Determine the [X, Y] coordinate at the center of the cell enclosing the given text.  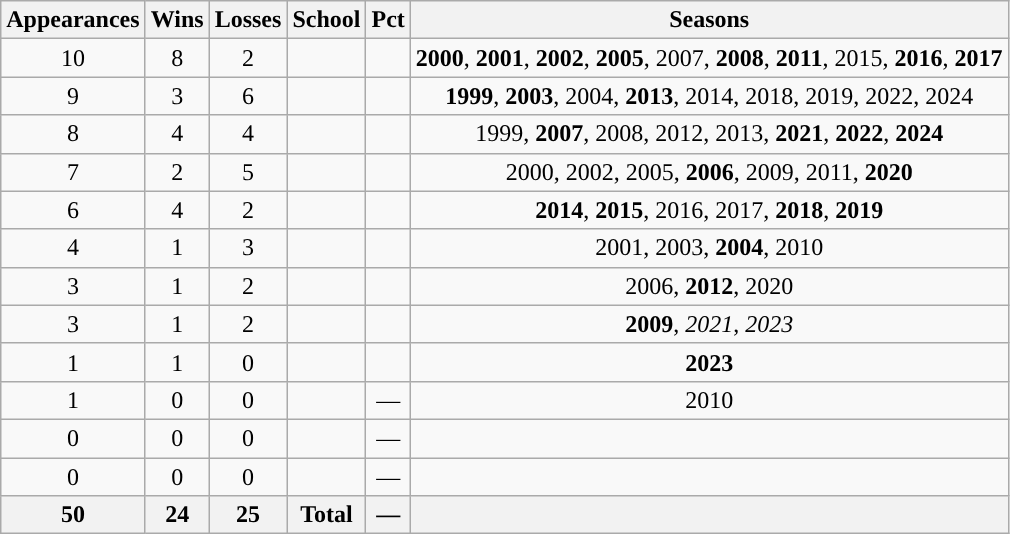
2006, 2012, 2020 [709, 286]
1999, 2007, 2008, 2012, 2013, 2021, 2022, 2024 [709, 134]
Losses [248, 20]
Seasons [709, 20]
Appearances [73, 20]
7 [73, 172]
Pct [388, 20]
Wins [177, 20]
9 [73, 96]
Total [326, 515]
24 [177, 515]
School [326, 20]
2000, 2002, 2005, 2006, 2009, 2011, 2020 [709, 172]
50 [73, 515]
2014, 2015, 2016, 2017, 2018, 2019 [709, 210]
2001, 2003, 2004, 2010 [709, 248]
2010 [709, 400]
1999, 2003, 2004, 2013, 2014, 2018, 2019, 2022, 2024 [709, 96]
2009, 2021, 2023 [709, 324]
2023 [709, 362]
10 [73, 58]
25 [248, 515]
5 [248, 172]
2000, 2001, 2002, 2005, 2007, 2008, 2011, 2015, 2016, 2017 [709, 58]
